Detect which cell encompasses the target text, then output its (X, Y) center coordinate. 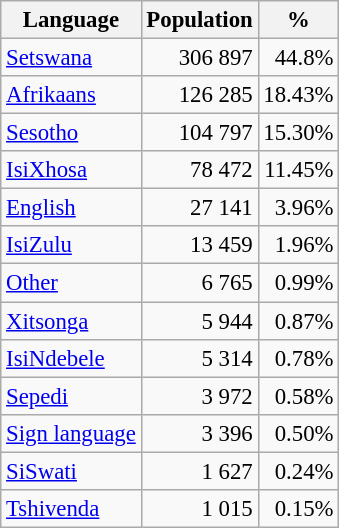
Tshivenda (71, 509)
% (298, 20)
3.96% (298, 208)
0.50% (298, 433)
Sign language (71, 433)
English (71, 208)
6 765 (200, 283)
Language (71, 20)
Afrikaans (71, 95)
Sesotho (71, 133)
27 141 (200, 208)
78 472 (200, 170)
1 627 (200, 471)
0.15% (298, 509)
Xitsonga (71, 321)
SiSwati (71, 471)
126 285 (200, 95)
13 459 (200, 245)
Setswana (71, 58)
3 396 (200, 433)
3 972 (200, 396)
IsiNdebele (71, 358)
Other (71, 283)
44.8% (298, 58)
0.24% (298, 471)
1.96% (298, 245)
Population (200, 20)
0.78% (298, 358)
18.43% (298, 95)
1 015 (200, 509)
IsiZulu (71, 245)
0.58% (298, 396)
0.87% (298, 321)
306 897 (200, 58)
15.30% (298, 133)
104 797 (200, 133)
IsiXhosa (71, 170)
5 314 (200, 358)
11.45% (298, 170)
0.99% (298, 283)
5 944 (200, 321)
Sepedi (71, 396)
